Identify which cell holds the provided text, then report its (x, y) central coordinate. 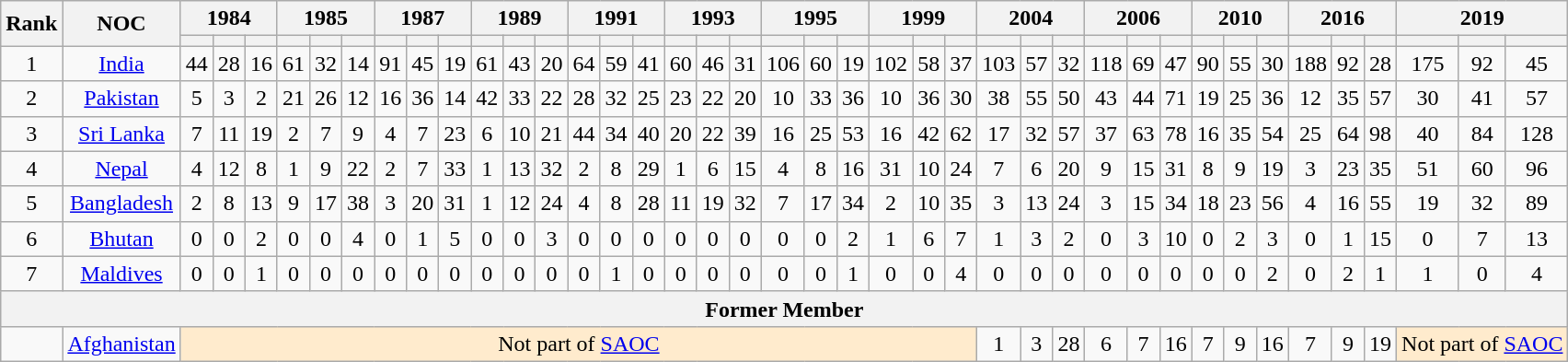
1999 (924, 18)
NOC (121, 24)
Afghanistan (121, 344)
56 (1272, 204)
2016 (1342, 18)
Bhutan (121, 239)
128 (1537, 134)
106 (782, 64)
India (121, 64)
98 (1380, 134)
54 (1272, 134)
1991 (617, 18)
47 (1176, 64)
29 (648, 169)
58 (929, 64)
63 (1143, 134)
62 (961, 134)
78 (1176, 134)
188 (1310, 64)
118 (1106, 64)
2019 (1482, 18)
1989 (519, 18)
1984 (228, 18)
1987 (423, 18)
51 (1428, 169)
103 (999, 64)
2004 (1031, 18)
1993 (712, 18)
Nepal (121, 169)
Former Member (784, 309)
71 (1176, 99)
50 (1069, 99)
90 (1207, 64)
2006 (1138, 18)
102 (891, 64)
Rank (31, 24)
2010 (1240, 18)
69 (1143, 64)
39 (745, 134)
175 (1428, 64)
Maldives (121, 274)
89 (1537, 204)
1985 (326, 18)
46 (712, 64)
91 (390, 64)
18 (1207, 204)
84 (1482, 134)
Bangladesh (121, 204)
1995 (815, 18)
26 (326, 99)
Pakistan (121, 99)
59 (617, 64)
53 (852, 134)
Sri Lanka (121, 134)
96 (1537, 169)
